Provide the (X, Y) coordinate of the cell's center where the given text is located.  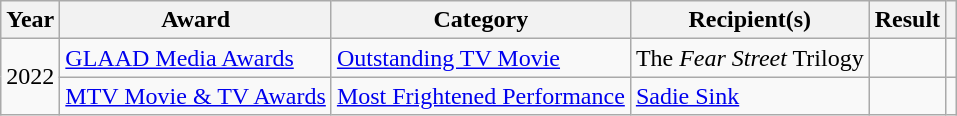
2022 (30, 77)
Year (30, 20)
Recipient(s) (750, 20)
Sadie Sink (750, 96)
Award (196, 20)
MTV Movie & TV Awards (196, 96)
Result (907, 20)
The Fear Street Trilogy (750, 58)
Category (480, 20)
Outstanding TV Movie (480, 58)
Most Frightened Performance (480, 96)
GLAAD Media Awards (196, 58)
